Provide the [X, Y] coordinate of the cell's center where the given text is located.  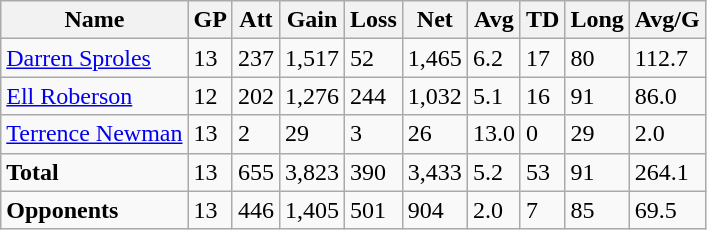
80 [597, 58]
Terrence Newman [94, 134]
85 [597, 210]
1,517 [312, 58]
Long [597, 20]
Ell Roberson [94, 96]
Opponents [94, 210]
202 [256, 96]
112.7 [667, 58]
904 [434, 210]
1,465 [434, 58]
6.2 [494, 58]
501 [374, 210]
Att [256, 20]
446 [256, 210]
Loss [374, 20]
2 [256, 134]
390 [374, 172]
TD [542, 20]
Total [94, 172]
3 [374, 134]
69.5 [667, 210]
Name [94, 20]
Darren Sproles [94, 58]
237 [256, 58]
0 [542, 134]
16 [542, 96]
264.1 [667, 172]
1,032 [434, 96]
244 [374, 96]
3,433 [434, 172]
12 [210, 96]
Avg [494, 20]
Gain [312, 20]
1,405 [312, 210]
86.0 [667, 96]
17 [542, 58]
GP [210, 20]
Avg/G [667, 20]
655 [256, 172]
1,276 [312, 96]
53 [542, 172]
5.2 [494, 172]
3,823 [312, 172]
Net [434, 20]
52 [374, 58]
13.0 [494, 134]
26 [434, 134]
7 [542, 210]
5.1 [494, 96]
